Search for the cell housing the specified text and yield its (X, Y) center coordinate. 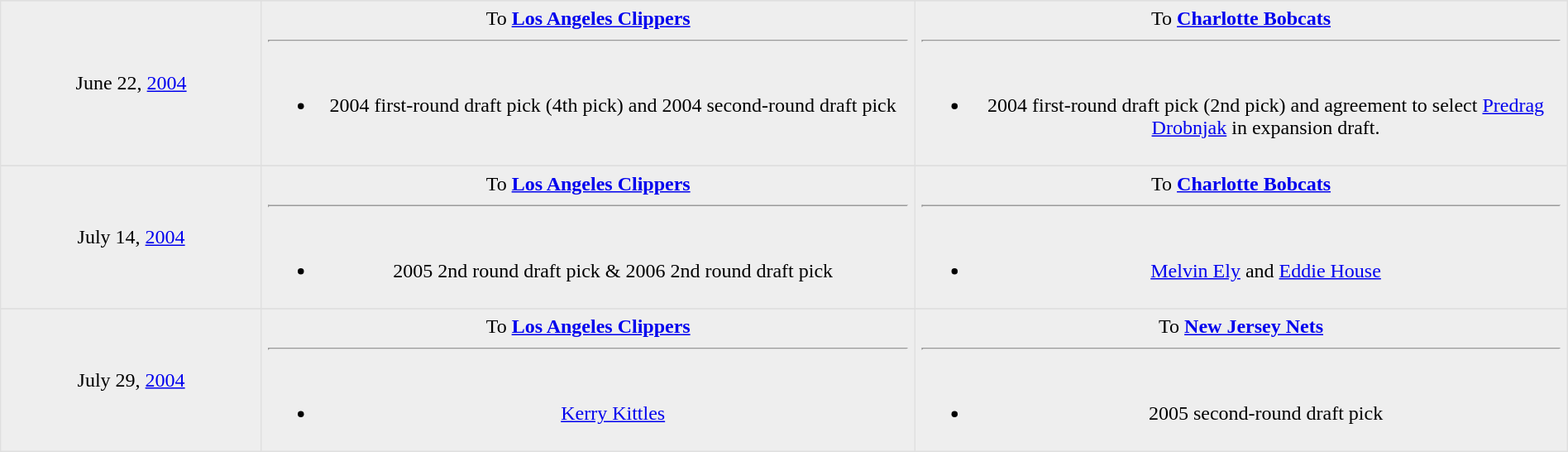
To Los Angeles Clippers2005 2nd round draft pick & 2006 2nd round draft pick (587, 237)
To Los Angeles Clippers2004 first-round draft pick (4th pick) and 2004 second-round draft pick (587, 84)
To Los Angeles ClippersKerry Kittles (587, 380)
June 22, 2004 (131, 84)
To New Jersey Nets2005 second-round draft pick (1241, 380)
To Charlotte BobcatsMelvin Ely and Eddie House (1241, 237)
July 14, 2004 (131, 237)
July 29, 2004 (131, 380)
To Charlotte Bobcats2004 first-round draft pick (2nd pick) and agreement to select Predrag Drobnjak in expansion draft. (1241, 84)
